Find where the given text appears and provide that cell's center as [X, Y] coordinate. 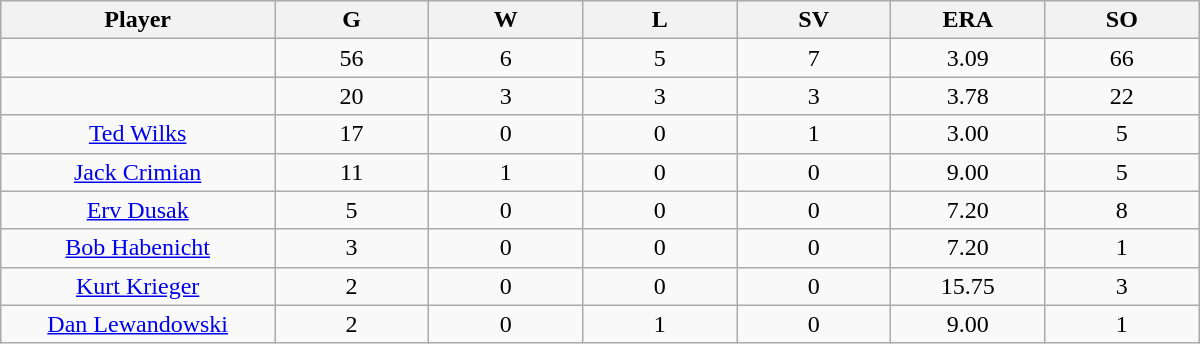
15.75 [968, 286]
20 [352, 96]
Ted Wilks [138, 134]
Dan Lewandowski [138, 324]
G [352, 20]
Kurt Krieger [138, 286]
56 [352, 58]
7 [814, 58]
Bob Habenicht [138, 248]
6 [506, 58]
Erv Dusak [138, 210]
SV [814, 20]
W [506, 20]
SO [1122, 20]
Jack Crimian [138, 172]
22 [1122, 96]
17 [352, 134]
L [660, 20]
3.00 [968, 134]
3.09 [968, 58]
11 [352, 172]
66 [1122, 58]
8 [1122, 210]
Player [138, 20]
ERA [968, 20]
3.78 [968, 96]
